From the cell containing the given text, extract its center point as [X, Y] coordinate. 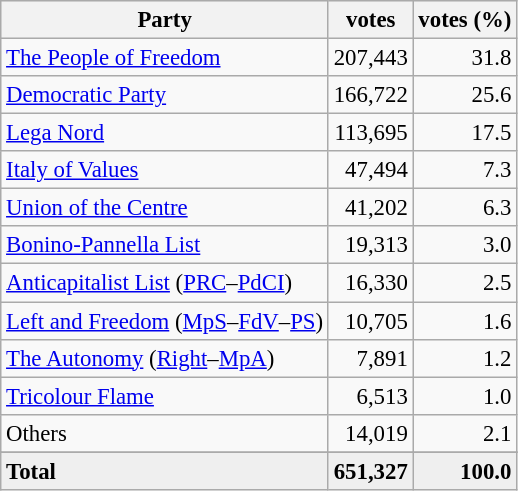
113,695 [370, 133]
2.1 [465, 433]
6,513 [370, 396]
Left and Freedom (MpS–FdV–PS) [165, 321]
Tricolour Flame [165, 396]
Bonino-Pannella List [165, 245]
1.0 [465, 396]
Italy of Values [165, 170]
2.5 [465, 283]
Party [165, 20]
votes [370, 20]
166,722 [370, 95]
Others [165, 433]
Democratic Party [165, 95]
17.5 [465, 133]
14,019 [370, 433]
16,330 [370, 283]
19,313 [370, 245]
Union of the Centre [165, 208]
votes (%) [465, 20]
Anticapitalist List (PRC–PdCI) [165, 283]
7.3 [465, 170]
25.6 [465, 95]
100.0 [465, 471]
41,202 [370, 208]
1.6 [465, 321]
10,705 [370, 321]
651,327 [370, 471]
6.3 [465, 208]
31.8 [465, 58]
1.2 [465, 358]
The Autonomy (Right–MpA) [165, 358]
Lega Nord [165, 133]
Total [165, 471]
47,494 [370, 170]
The People of Freedom [165, 58]
7,891 [370, 358]
3.0 [465, 245]
207,443 [370, 58]
